Return (x, y) of the center of cell containing provided text 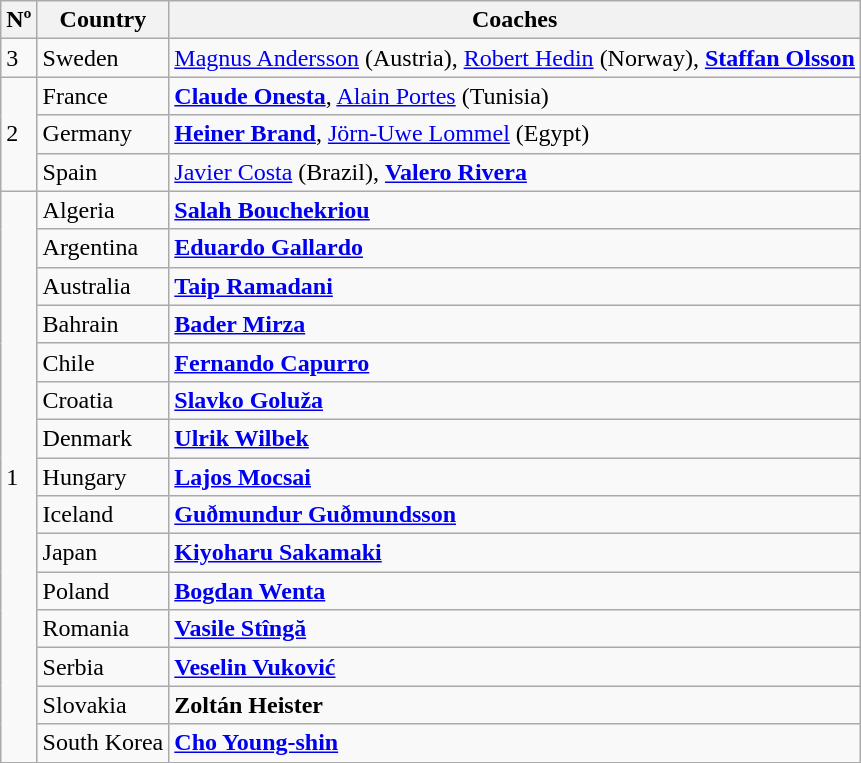
Country (103, 20)
Zoltán Heister (515, 705)
Germany (103, 134)
Argentina (103, 248)
Serbia (103, 667)
Japan (103, 553)
Eduardo Gallardo (515, 248)
Fernando Capurro (515, 362)
Denmark (103, 438)
Australia (103, 286)
Taip Ramadani (515, 286)
Guðmundur Guðmundsson (515, 515)
Cho Young-shin (515, 743)
Chile (103, 362)
Slavko Goluža (515, 400)
Romania (103, 629)
2 (19, 134)
Bader Mirza (515, 324)
Claude Onesta, Alain Portes (Tunisia) (515, 96)
Kiyoharu Sakamaki (515, 553)
Ulrik Wilbek (515, 438)
Javier Costa (Brazil), Valero Rivera (515, 172)
Veselin Vuković (515, 667)
Heiner Brand, Jörn-Uwe Lommel (Egypt) (515, 134)
Lajos Mocsai (515, 477)
1 (19, 476)
3 (19, 58)
Poland (103, 591)
Spain (103, 172)
Slovakia (103, 705)
Sweden (103, 58)
Salah Bouchekriou (515, 210)
France (103, 96)
Coaches (515, 20)
Magnus Andersson (Austria), Robert Hedin (Norway), Staffan Olsson (515, 58)
Bahrain (103, 324)
Bogdan Wenta (515, 591)
Croatia (103, 400)
Iceland (103, 515)
Hungary (103, 477)
South Korea (103, 743)
Nº (19, 20)
Vasile Stîngă (515, 629)
Algeria (103, 210)
